Return the (x, y) coordinate for the center point of the cell that contains the specified text.  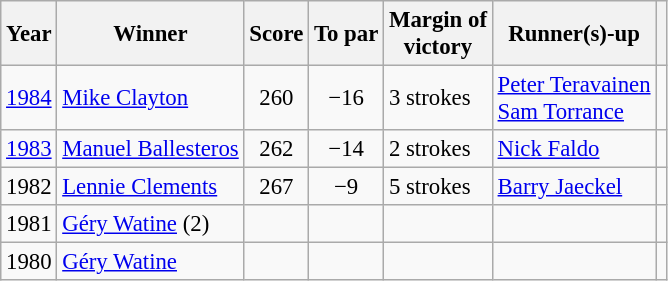
−14 (346, 149)
1980 (29, 262)
−16 (346, 98)
Score (276, 34)
Year (29, 34)
Margin ofvictory (438, 34)
Manuel Ballesteros (150, 149)
Runner(s)-up (574, 34)
Winner (150, 34)
1981 (29, 224)
2 strokes (438, 149)
Mike Clayton (150, 98)
1984 (29, 98)
−9 (346, 187)
Peter Teravainen Sam Torrance (574, 98)
267 (276, 187)
5 strokes (438, 187)
1982 (29, 187)
Géry Watine (2) (150, 224)
Lennie Clements (150, 187)
262 (276, 149)
1983 (29, 149)
260 (276, 98)
Barry Jaeckel (574, 187)
Nick Faldo (574, 149)
To par (346, 34)
3 strokes (438, 98)
Géry Watine (150, 262)
